From the cell containing the given text, extract its center point as (x, y) coordinate. 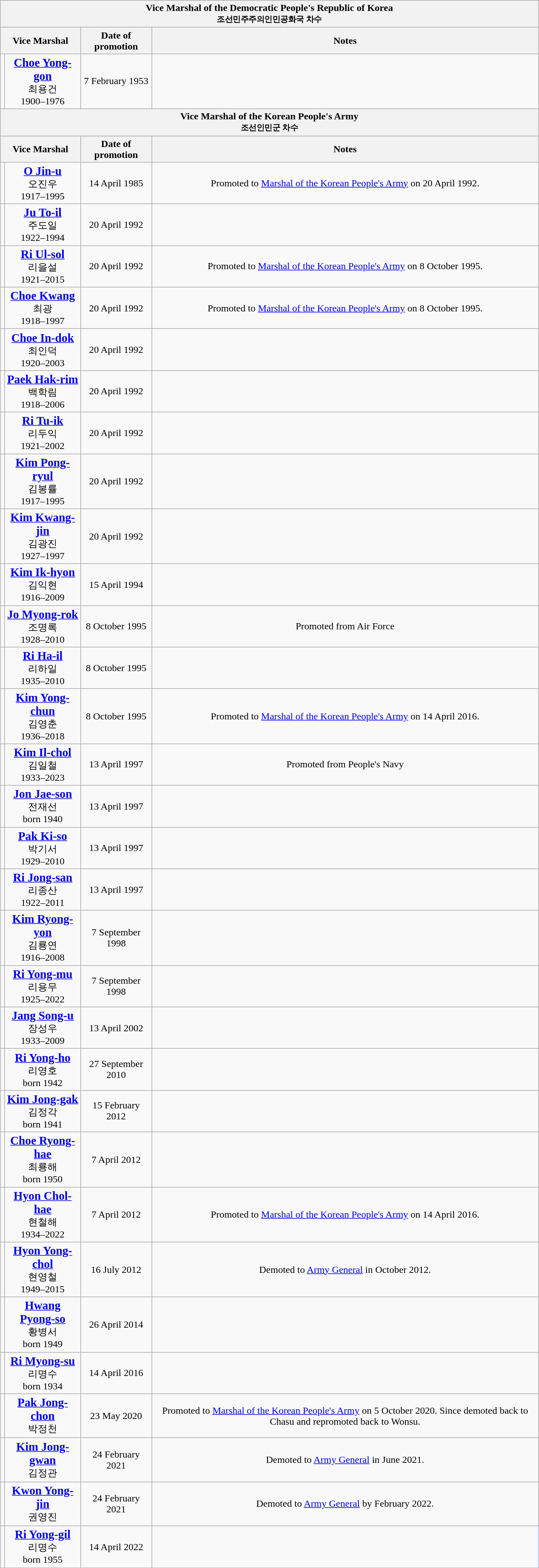
Choe Kwang최광1918–1997 (43, 308)
Demoted to Army General in October 2012. (345, 1270)
Kim Jong-gwan김정관 (43, 1460)
Pak Ki-so박기서1929–2010 (43, 848)
Jang Song-u장성우1933–2009 (43, 1028)
Ri Myong-su리명수born 1934 (43, 1373)
Ri Yong-mu리용무1925–2022 (43, 987)
7 February 1953 (116, 81)
Ri Jong-san리종산1922–2011 (43, 890)
14 April 1985 (116, 184)
14 April 2016 (116, 1373)
15 April 1994 (116, 585)
14 April 2022 (116, 1547)
Promoted to Marshal of the Korean People's Army on 20 April 1992. (345, 184)
Kim Pong-ryul김봉률1917–1995 (43, 482)
Hyon Yong-chol현영철1949–2015 (43, 1270)
Ju To-il주도일1922–1994 (43, 225)
Promoted to Marshal of the Korean People's Army on 5 October 2020. Since demoted back to Chasu and repromoted back to Wonsu. (345, 1416)
Demoted to Army General in June 2021. (345, 1460)
Promoted from Air Force (345, 626)
Choe Ryong-hae최룡해born 1950 (43, 1160)
Pak Jong-chon박정천 (43, 1416)
Kim Kwang-jin김광진1927–1997 (43, 536)
Ri Ha-il리하일1935–2010 (43, 668)
Paek Hak-rim백학림1918–2006 (43, 391)
Kim Jong-gak김정각born 1941 (43, 1111)
Jo Myong-rok조명록1928–2010 (43, 626)
Kim Il-chol김일철1933–2023 (43, 765)
Kim Ik-hyon김익현1916–2009 (43, 585)
Ri Tu-ik리두익1921–2002 (43, 433)
23 May 2020 (116, 1416)
Kwon Yong-jin권영진 (43, 1504)
Vice Marshal of the Democratic People's Republic of Korea조선민주주의인민공화국 차수 (269, 14)
15 February 2012 (116, 1111)
Hwang Pyong-so황병서born 1949 (43, 1325)
Vice Marshal of the Korean People's Army조선인민군 차수 (269, 123)
Ri Ul-sol리을설1921–2015 (43, 266)
Choe In-dok최인덕1920–2003 (43, 350)
Choe Yong-gon최용건1900–1976 (43, 81)
Ri Yong-gil리명수born 1955 (43, 1547)
16 July 2012 (116, 1270)
26 April 2014 (116, 1325)
O Jin-u오진우1917–1995 (43, 184)
Promoted from People's Navy (345, 765)
Kim Ryong-yon김룡연1916–2008 (43, 938)
Hyon Chol-hae현철해1934–2022 (43, 1215)
Demoted to Army General by February 2022. (345, 1504)
Jon Jae-son전재선born 1940 (43, 806)
13 April 2002 (116, 1028)
Kim Yong-chun김영춘1936–2018 (43, 716)
27 September 2010 (116, 1069)
Ri Yong-ho리영호born 1942 (43, 1069)
